Capture the cell that displays the provided text and extract its [x, y] central coordinate. 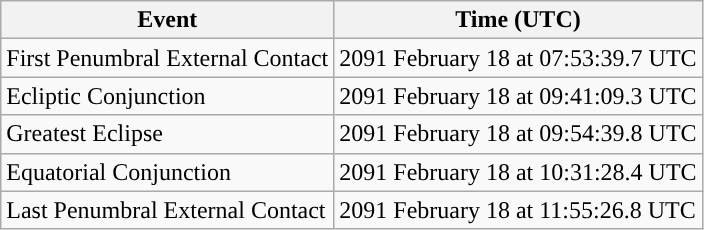
2091 February 18 at 10:31:28.4 UTC [518, 172]
Time (UTC) [518, 20]
Equatorial Conjunction [168, 172]
2091 February 18 at 09:54:39.8 UTC [518, 134]
2091 February 18 at 07:53:39.7 UTC [518, 58]
2091 February 18 at 09:41:09.3 UTC [518, 96]
First Penumbral External Contact [168, 58]
Greatest Eclipse [168, 134]
2091 February 18 at 11:55:26.8 UTC [518, 210]
Last Penumbral External Contact [168, 210]
Event [168, 20]
Ecliptic Conjunction [168, 96]
